Output the [x, y] coordinate of the center of the cell containing the given text.  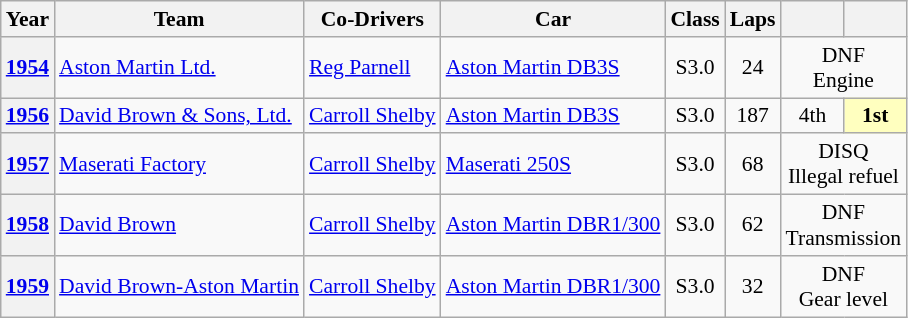
David Brown & Sons, Ltd. [179, 116]
DNFEngine [844, 68]
Maserati Factory [179, 164]
4th [813, 116]
Laps [753, 19]
Team [179, 19]
Car [554, 19]
1956 [28, 116]
DNFGear level [844, 286]
DNFTransmission [844, 226]
Aston Martin Ltd. [179, 68]
Reg Parnell [372, 68]
DISQIllegal refuel [844, 164]
1st [875, 116]
1957 [28, 164]
Co-Drivers [372, 19]
62 [753, 226]
Maserati 250S [554, 164]
Year [28, 19]
187 [753, 116]
Class [694, 19]
68 [753, 164]
1959 [28, 286]
1954 [28, 68]
David Brown-Aston Martin [179, 286]
1958 [28, 226]
David Brown [179, 226]
32 [753, 286]
24 [753, 68]
